For the text-containing cell, return its midpoint in (X, Y) coordinate format. 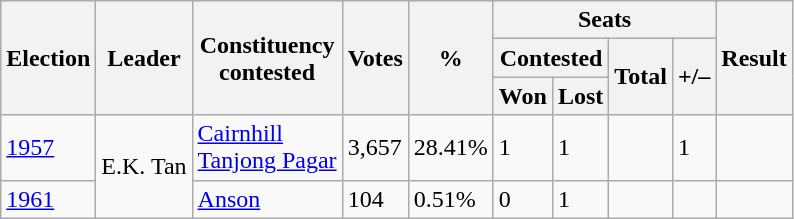
104 (375, 199)
0.51% (450, 199)
CairnhillTanjong Pagar (267, 148)
Seats (604, 20)
Won (522, 96)
% (450, 58)
Votes (375, 58)
Anson (267, 199)
Lost (580, 96)
E.K. Tan (144, 166)
Contested (551, 58)
Election (48, 58)
28.41% (450, 148)
Total (641, 77)
1957 (48, 148)
+/– (694, 77)
1961 (48, 199)
3,657 (375, 148)
0 (522, 199)
Leader (144, 58)
Constituencycontested (267, 58)
Result (754, 58)
